Return (X, Y) of the center of cell containing provided text 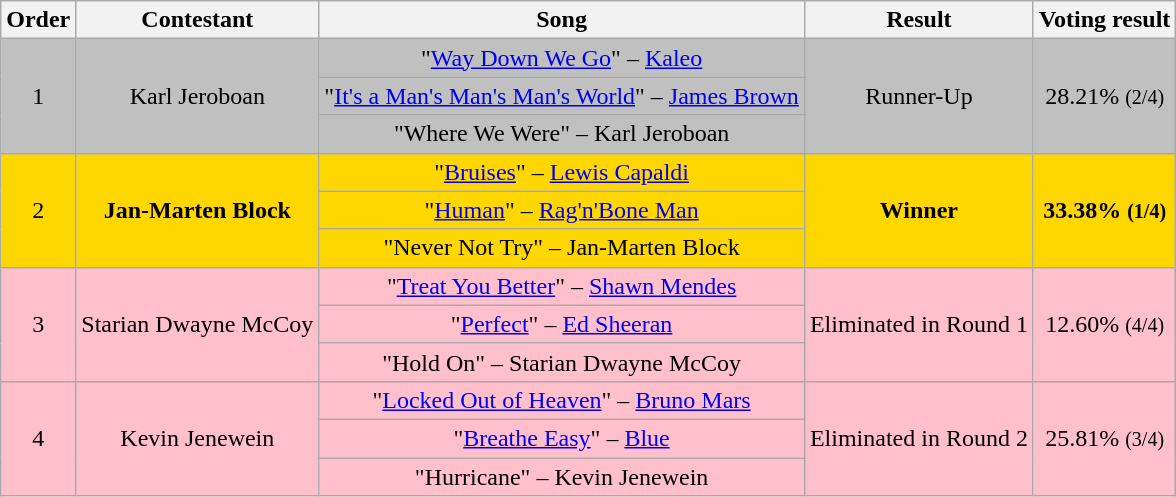
Starian Dwayne McCoy (198, 324)
"Locked Out of Heaven" – Bruno Mars (562, 400)
1 (38, 96)
Eliminated in Round 2 (918, 438)
33.38% (1/4) (1104, 210)
"Way Down We Go" – Kaleo (562, 58)
2 (38, 210)
"It's a Man's Man's Man's World" – James Brown (562, 96)
"Bruises" – Lewis Capaldi (562, 172)
Order (38, 20)
"Breathe Easy" – Blue (562, 438)
4 (38, 438)
"Never Not Try" – Jan-Marten Block (562, 248)
Voting result (1104, 20)
Winner (918, 210)
Runner-Up (918, 96)
Jan-Marten Block (198, 210)
Result (918, 20)
"Hurricane" – Kevin Jenewein (562, 477)
28.21% (2/4) (1104, 96)
Karl Jeroboan (198, 96)
"Hold On" – Starian Dwayne McCoy (562, 362)
Eliminated in Round 1 (918, 324)
12.60% (4/4) (1104, 324)
Contestant (198, 20)
"Where We Were" – Karl Jeroboan (562, 134)
3 (38, 324)
Song (562, 20)
"Perfect" – Ed Sheeran (562, 324)
"Human" – Rag'n'Bone Man (562, 210)
Kevin Jenewein (198, 438)
"Treat You Better" – Shawn Mendes (562, 286)
25.81% (3/4) (1104, 438)
